Scan for the cell matching the given text and deliver its [x, y] coordinate at center. 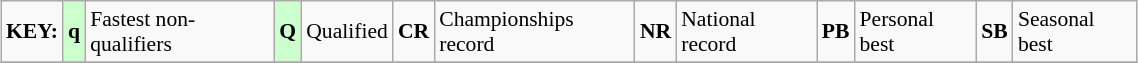
SB [994, 32]
NR [656, 32]
Qualified [347, 32]
PB [836, 32]
Personal best [916, 32]
Championships record [534, 32]
CR [414, 32]
Q [288, 32]
q [74, 32]
KEY: [32, 32]
National record [746, 32]
Seasonal best [1075, 32]
Fastest non-qualifiers [180, 32]
